Pinpoint the cell where the given text exists, returning its [X, Y] midpoint coordinate. 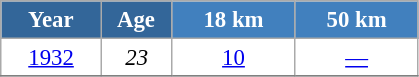
10 [234, 58]
50 km [356, 20]
Age [136, 20]
23 [136, 58]
— [356, 58]
18 km [234, 20]
Year [52, 20]
1932 [52, 58]
